From the cell containing the given text, extract its center point as (x, y) coordinate. 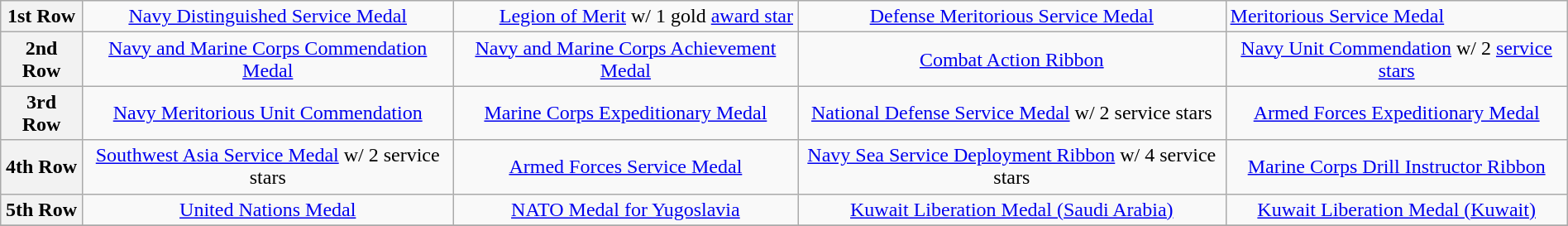
Combat Action Ribbon (1012, 60)
Navy Distinguished Service Medal (268, 17)
Legion of Merit w/ 1 gold award star (625, 17)
Kuwait Liberation Medal (Saudi Arabia) (1012, 209)
Navy and Marine Corps Commendation Medal (268, 60)
Kuwait Liberation Medal (Kuwait) (1396, 209)
Meritorious Service Medal (1396, 17)
3rd Row (41, 113)
United Nations Medal (268, 209)
Navy and Marine Corps Achievement Medal (625, 60)
Navy Meritorious Unit Commendation (268, 113)
Southwest Asia Service Medal w/ 2 service stars (268, 167)
2nd Row (41, 60)
Navy Unit Commendation w/ 2 service stars (1396, 60)
4th Row (41, 167)
NATO Medal for Yugoslavia (625, 209)
Marine Corps Drill Instructor Ribbon (1396, 167)
Defense Meritorious Service Medal (1012, 17)
1st Row (41, 17)
Armed Forces Service Medal (625, 167)
National Defense Service Medal w/ 2 service stars (1012, 113)
Navy Sea Service Deployment Ribbon w/ 4 service stars (1012, 167)
Marine Corps Expeditionary Medal (625, 113)
Armed Forces Expeditionary Medal (1396, 113)
5th Row (41, 209)
